Determine the [X, Y] coordinate at the center of the cell enclosing the given text.  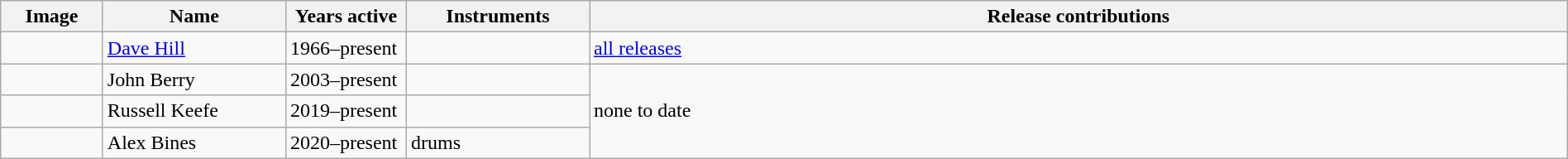
Years active [346, 17]
2019–present [346, 111]
Russell Keefe [194, 111]
drums [498, 142]
2003–present [346, 79]
Release contributions [1078, 17]
John Berry [194, 79]
none to date [1078, 111]
Image [52, 17]
Name [194, 17]
2020–present [346, 142]
Dave Hill [194, 48]
Alex Bines [194, 142]
Instruments [498, 17]
1966–present [346, 48]
all releases [1078, 48]
